Extract the [X, Y] coordinate from the center of the cell holding the provided text.  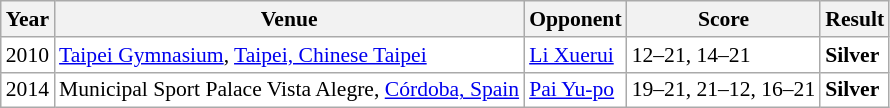
Taipei Gymnasium, Taipei, Chinese Taipei [289, 55]
Result [854, 19]
Pai Yu-po [576, 90]
Opponent [576, 19]
19–21, 21–12, 16–21 [724, 90]
12–21, 14–21 [724, 55]
Year [28, 19]
2010 [28, 55]
Municipal Sport Palace Vista Alegre, Córdoba, Spain [289, 90]
Li Xuerui [576, 55]
Score [724, 19]
Venue [289, 19]
2014 [28, 90]
